Return the (x, y) coordinate for the center point of the cell that contains the specified text.  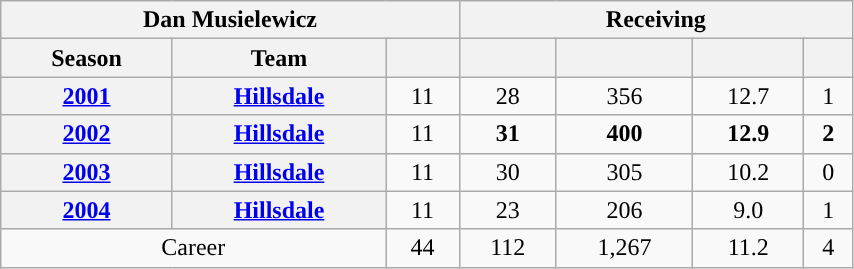
28 (508, 96)
0 (828, 172)
206 (624, 210)
305 (624, 172)
112 (508, 248)
2002 (87, 134)
2001 (87, 96)
356 (624, 96)
Dan Musielewicz (230, 20)
10.2 (748, 172)
30 (508, 172)
2 (828, 134)
12.9 (748, 134)
400 (624, 134)
23 (508, 210)
Receiving (656, 20)
1,267 (624, 248)
Career (194, 248)
Team (278, 58)
Season (87, 58)
12.7 (748, 96)
11.2 (748, 248)
2003 (87, 172)
9.0 (748, 210)
4 (828, 248)
31 (508, 134)
44 (423, 248)
2004 (87, 210)
